Provide the (X, Y) coordinate of the cell's center where the given text is located.  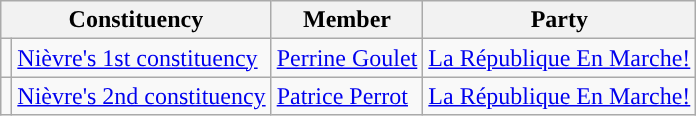
Party (560, 20)
Perrine Goulet (347, 58)
Constituency (136, 20)
Nièvre's 1st constituency (142, 58)
Nièvre's 2nd constituency (142, 96)
Patrice Perrot (347, 96)
Member (347, 20)
